Return [x, y] of the center of cell containing provided text 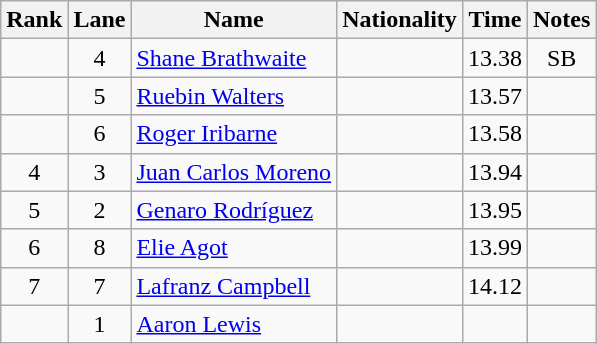
13.99 [494, 248]
1 [100, 324]
13.38 [494, 58]
Elie Agot [234, 248]
Rank [34, 20]
3 [100, 172]
Roger Iribarne [234, 134]
8 [100, 248]
Name [234, 20]
Juan Carlos Moreno [234, 172]
14.12 [494, 286]
Nationality [400, 20]
13.57 [494, 96]
Time [494, 20]
Lane [100, 20]
2 [100, 210]
Genaro Rodríguez [234, 210]
13.58 [494, 134]
13.95 [494, 210]
SB [561, 58]
13.94 [494, 172]
Ruebin Walters [234, 96]
Lafranz Campbell [234, 286]
Shane Brathwaite [234, 58]
Notes [561, 20]
Aaron Lewis [234, 324]
